From the cell containing the given text, extract its center point as [x, y] coordinate. 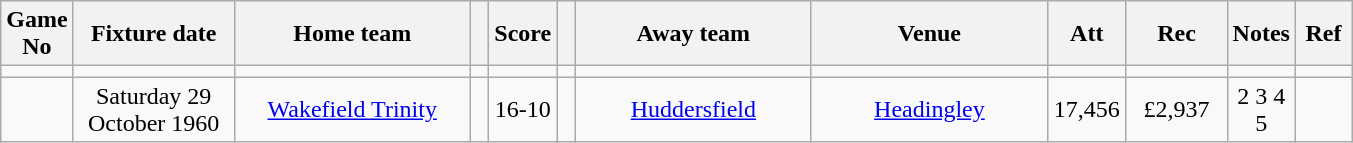
Score [523, 34]
Away team [693, 34]
Headingley [929, 110]
Fixture date [154, 34]
Rec [1176, 34]
Game No [37, 34]
Huddersfield [693, 110]
£2,937 [1176, 110]
Home team [352, 34]
Wakefield Trinity [352, 110]
16-10 [523, 110]
Saturday 29 October 1960 [154, 110]
Ref [1323, 34]
2 3 4 5 [1261, 110]
Att [1086, 34]
Notes [1261, 34]
Venue [929, 34]
17,456 [1086, 110]
